Locate the cell with the specified text and output its (X, Y) center coordinate. 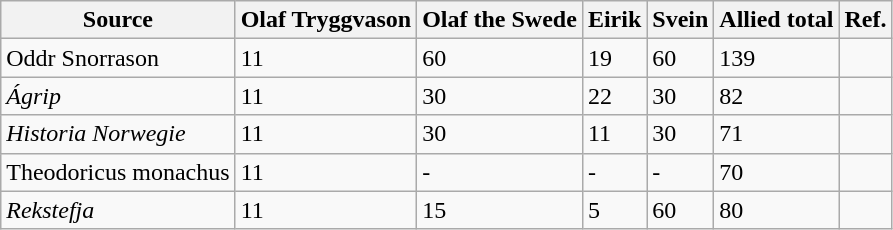
80 (776, 210)
Historia Norwegie (118, 134)
71 (776, 134)
Rekstefja (118, 210)
139 (776, 58)
15 (500, 210)
Source (118, 20)
Ágrip (118, 96)
Ref. (866, 20)
82 (776, 96)
Oddr Snorrason (118, 58)
22 (614, 96)
Svein (680, 20)
Olaf Tryggvason (326, 20)
19 (614, 58)
Eirik (614, 20)
Theodoricus monachus (118, 172)
5 (614, 210)
70 (776, 172)
Olaf the Swede (500, 20)
Allied total (776, 20)
